Scan for the cell matching the given text and deliver its (x, y) coordinate at center. 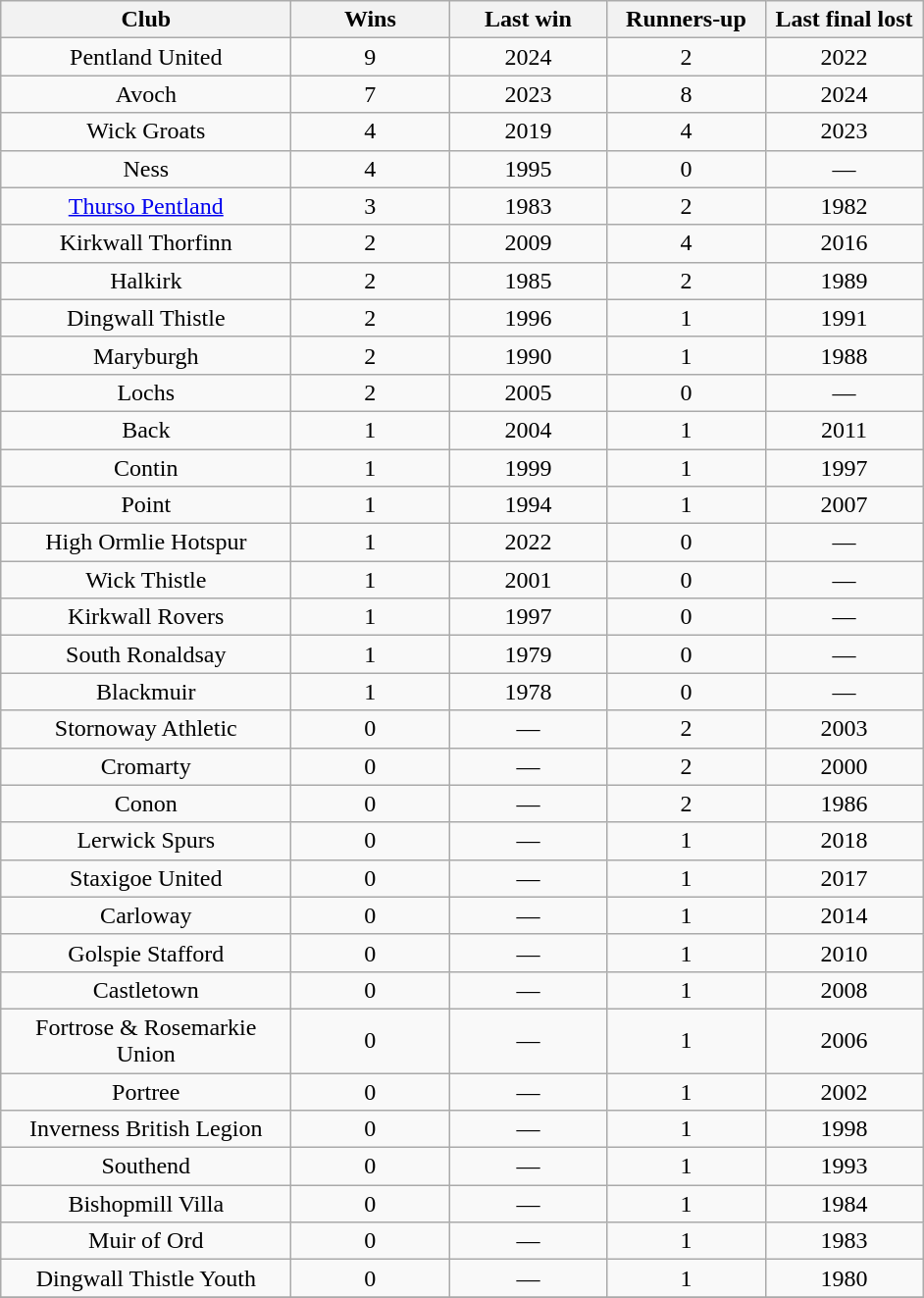
1986 (844, 804)
High Ormlie Hotspur (146, 543)
Cromarty (146, 766)
2007 (844, 505)
1979 (528, 654)
Kirkwall Thorfinn (146, 243)
Wick Groats (146, 131)
Inverness British Legion (146, 1129)
1995 (528, 169)
Conon (146, 804)
2000 (844, 766)
Bishopmill Villa (146, 1204)
Maryburgh (146, 355)
Wick Thistle (146, 580)
2005 (528, 392)
Avoch (146, 94)
2014 (844, 915)
Back (146, 430)
1991 (844, 318)
3 (371, 206)
1998 (844, 1129)
2001 (528, 580)
1996 (528, 318)
1990 (528, 355)
1994 (528, 505)
2004 (528, 430)
2006 (844, 1040)
1993 (844, 1167)
Point (146, 505)
1985 (528, 281)
Kirkwall Rovers (146, 617)
Muir of Ord (146, 1241)
2003 (844, 729)
8 (687, 94)
Thurso Pentland (146, 206)
Carloway (146, 915)
Club (146, 20)
2008 (844, 990)
Blackmuir (146, 692)
9 (371, 57)
2010 (844, 953)
1989 (844, 281)
1999 (528, 468)
Stornoway Athletic (146, 729)
2017 (844, 878)
2018 (844, 841)
Dingwall Thistle (146, 318)
Portree (146, 1092)
1982 (844, 206)
Last final lost (844, 20)
Wins (371, 20)
1980 (844, 1278)
2002 (844, 1092)
2019 (528, 131)
Dingwall Thistle Youth (146, 1278)
Golspie Stafford (146, 953)
Castletown (146, 990)
7 (371, 94)
2009 (528, 243)
Staxigoe United (146, 878)
Halkirk (146, 281)
2011 (844, 430)
Runners-up (687, 20)
South Ronaldsay (146, 654)
Last win (528, 20)
Contin (146, 468)
Lochs (146, 392)
Southend (146, 1167)
Ness (146, 169)
Pentland United (146, 57)
1988 (844, 355)
1984 (844, 1204)
Fortrose & Rosemarkie Union (146, 1040)
2016 (844, 243)
1978 (528, 692)
Lerwick Spurs (146, 841)
